From the cell containing the given text, extract its center point as [X, Y] coordinate. 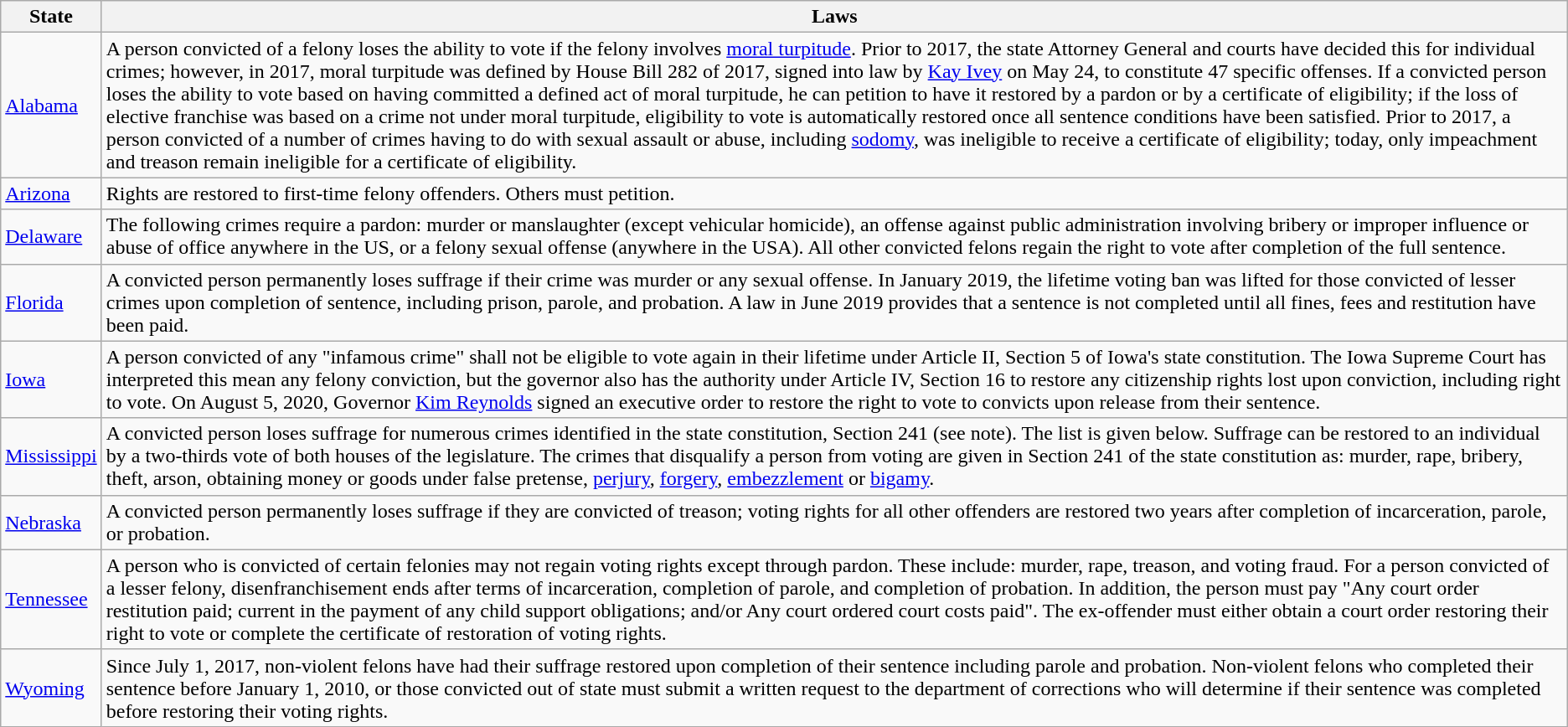
Rights are restored to first-time felony offenders. Others must petition. [834, 193]
Arizona [51, 193]
Nebraska [51, 523]
State [51, 17]
Florida [51, 302]
Laws [834, 17]
Alabama [51, 106]
Delaware [51, 236]
Tennessee [51, 600]
Mississippi [51, 456]
Wyoming [51, 688]
Iowa [51, 379]
